Determine the (x, y) coordinate at the center of the cell enclosing the given text.  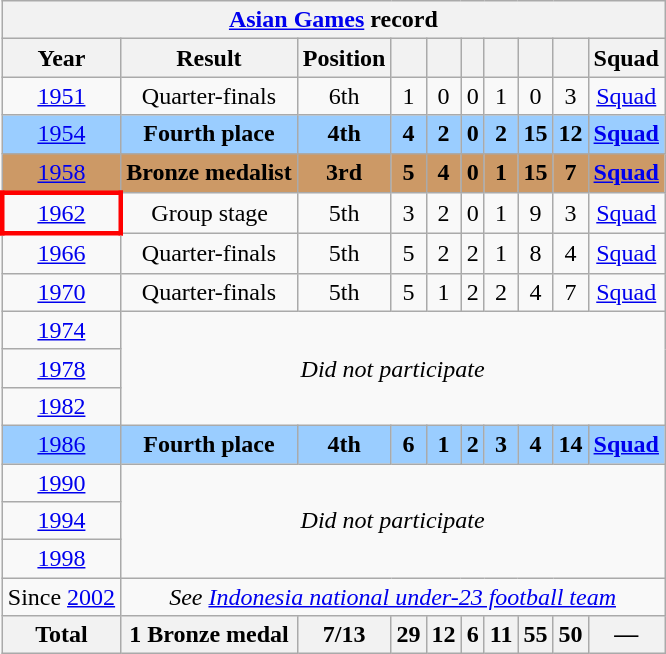
1974 (61, 330)
7/13 (344, 635)
11 (501, 635)
29 (408, 635)
8 (536, 254)
1966 (61, 254)
1958 (61, 173)
3rd (344, 173)
1986 (61, 444)
1970 (61, 292)
1982 (61, 406)
1990 (61, 483)
Position (344, 58)
— (626, 635)
1 Bronze medal (210, 635)
1998 (61, 559)
1978 (61, 368)
14 (570, 444)
Since 2002 (61, 597)
Year (61, 58)
1954 (61, 134)
Total (61, 635)
9 (536, 214)
55 (536, 635)
6th (344, 96)
Bronze medalist (210, 173)
Group stage (210, 214)
1962 (61, 214)
Result (210, 58)
1994 (61, 521)
50 (570, 635)
1951 (61, 96)
See Indonesia national under-23 football team (393, 597)
Asian Games record (333, 20)
